Pinpoint the cell where the given text exists, returning its (X, Y) midpoint coordinate. 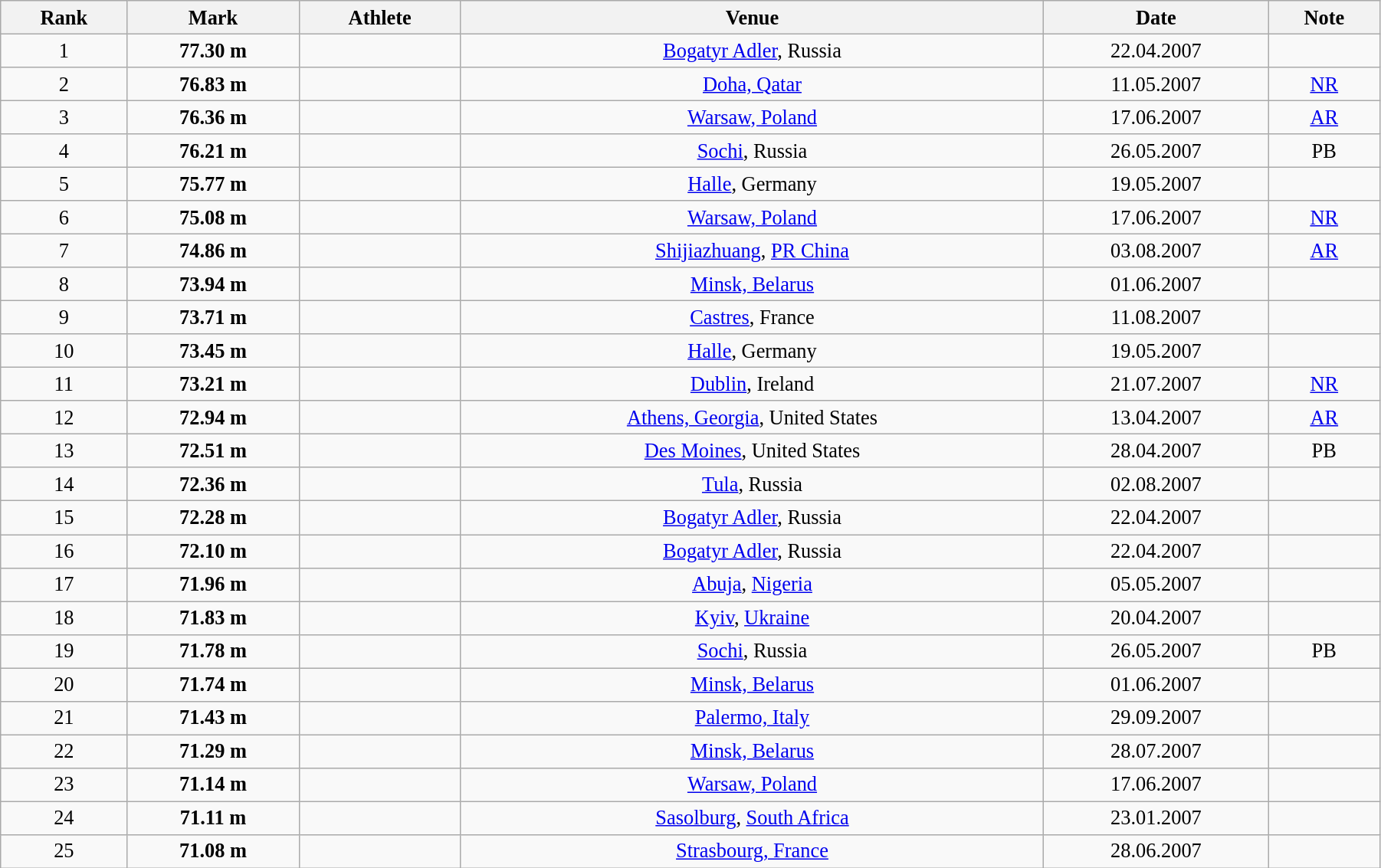
02.08.2007 (1156, 484)
12 (64, 418)
13 (64, 450)
7 (64, 251)
Note (1324, 17)
23.01.2007 (1156, 817)
75.08 m (213, 218)
4 (64, 151)
28.06.2007 (1156, 851)
Abuja, Nigeria (753, 585)
5 (64, 184)
20.04.2007 (1156, 617)
73.45 m (213, 351)
18 (64, 617)
Des Moines, United States (753, 450)
Strasbourg, France (753, 851)
3 (64, 117)
71.83 m (213, 617)
11.08.2007 (1156, 317)
28.04.2007 (1156, 450)
Mark (213, 17)
73.71 m (213, 317)
72.36 m (213, 484)
8 (64, 284)
72.94 m (213, 418)
77.30 m (213, 51)
25 (64, 851)
10 (64, 351)
21.07.2007 (1156, 384)
Athlete (380, 17)
20 (64, 684)
29.09.2007 (1156, 718)
13.04.2007 (1156, 418)
28.07.2007 (1156, 751)
22 (64, 751)
Date (1156, 17)
73.21 m (213, 384)
23 (64, 784)
Venue (753, 17)
11 (64, 384)
Kyiv, Ukraine (753, 617)
74.86 m (213, 251)
Doha, Qatar (753, 84)
24 (64, 817)
03.08.2007 (1156, 251)
9 (64, 317)
71.08 m (213, 851)
72.51 m (213, 450)
Sasolburg, South Africa (753, 817)
71.43 m (213, 718)
Castres, France (753, 317)
71.29 m (213, 751)
15 (64, 518)
21 (64, 718)
76.83 m (213, 84)
75.77 m (213, 184)
6 (64, 218)
17 (64, 585)
19 (64, 651)
Shijiazhuang, PR China (753, 251)
Dublin, Ireland (753, 384)
72.28 m (213, 518)
Palermo, Italy (753, 718)
72.10 m (213, 551)
71.96 m (213, 585)
14 (64, 484)
71.11 m (213, 817)
05.05.2007 (1156, 585)
1 (64, 51)
2 (64, 84)
73.94 m (213, 284)
71.74 m (213, 684)
76.21 m (213, 151)
Athens, Georgia, United States (753, 418)
11.05.2007 (1156, 84)
76.36 m (213, 117)
71.78 m (213, 651)
71.14 m (213, 784)
Rank (64, 17)
Tula, Russia (753, 484)
16 (64, 551)
